Scan for the cell matching the given text and deliver its [X, Y] coordinate at center. 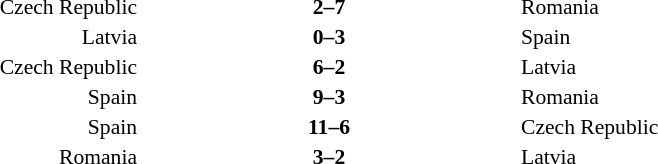
9–3 [329, 97]
6–2 [329, 67]
11–6 [329, 127]
0–3 [329, 37]
